From the cell containing the given text, extract its center point as [X, Y] coordinate. 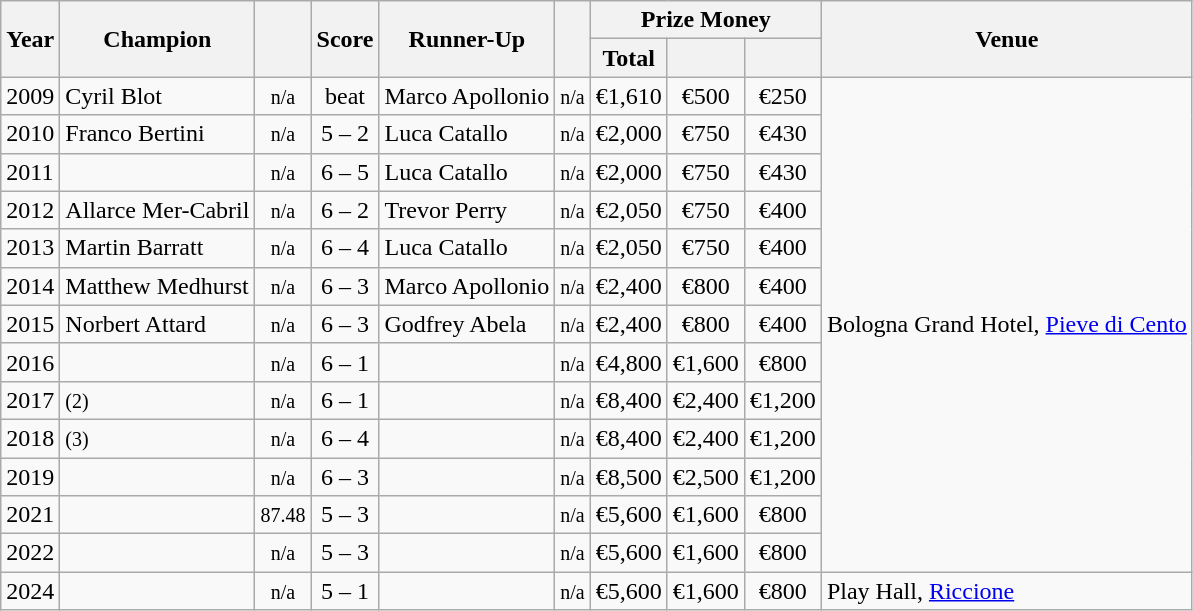
2016 [30, 362]
5 – 1 [345, 591]
€1,610 [628, 96]
Norbert Attard [158, 324]
beat [345, 96]
Bologna Grand Hotel, Pieve di Cento [1006, 324]
Matthew Medhurst [158, 286]
Allarce Mer-Cabril [158, 210]
Trevor Perry [467, 210]
(3) [158, 438]
87.48 [283, 515]
Runner-Up [467, 39]
Year [30, 39]
Cyril Blot [158, 96]
Prize Money [706, 20]
2015 [30, 324]
2022 [30, 553]
2017 [30, 400]
Score [345, 39]
€4,800 [628, 362]
(2) [158, 400]
€250 [782, 96]
Franco Bertini [158, 134]
€2,500 [706, 477]
2009 [30, 96]
Venue [1006, 39]
Play Hall, Riccione [1006, 591]
6 – 2 [345, 210]
2011 [30, 172]
€500 [706, 96]
2014 [30, 286]
2024 [30, 591]
Total [628, 58]
2021 [30, 515]
2019 [30, 477]
€8,500 [628, 477]
2010 [30, 134]
Martin Barratt [158, 248]
6 – 5 [345, 172]
5 – 2 [345, 134]
2018 [30, 438]
Champion [158, 39]
2012 [30, 210]
2013 [30, 248]
Godfrey Abela [467, 324]
